Pinpoint the cell where the given text exists, returning its (x, y) midpoint coordinate. 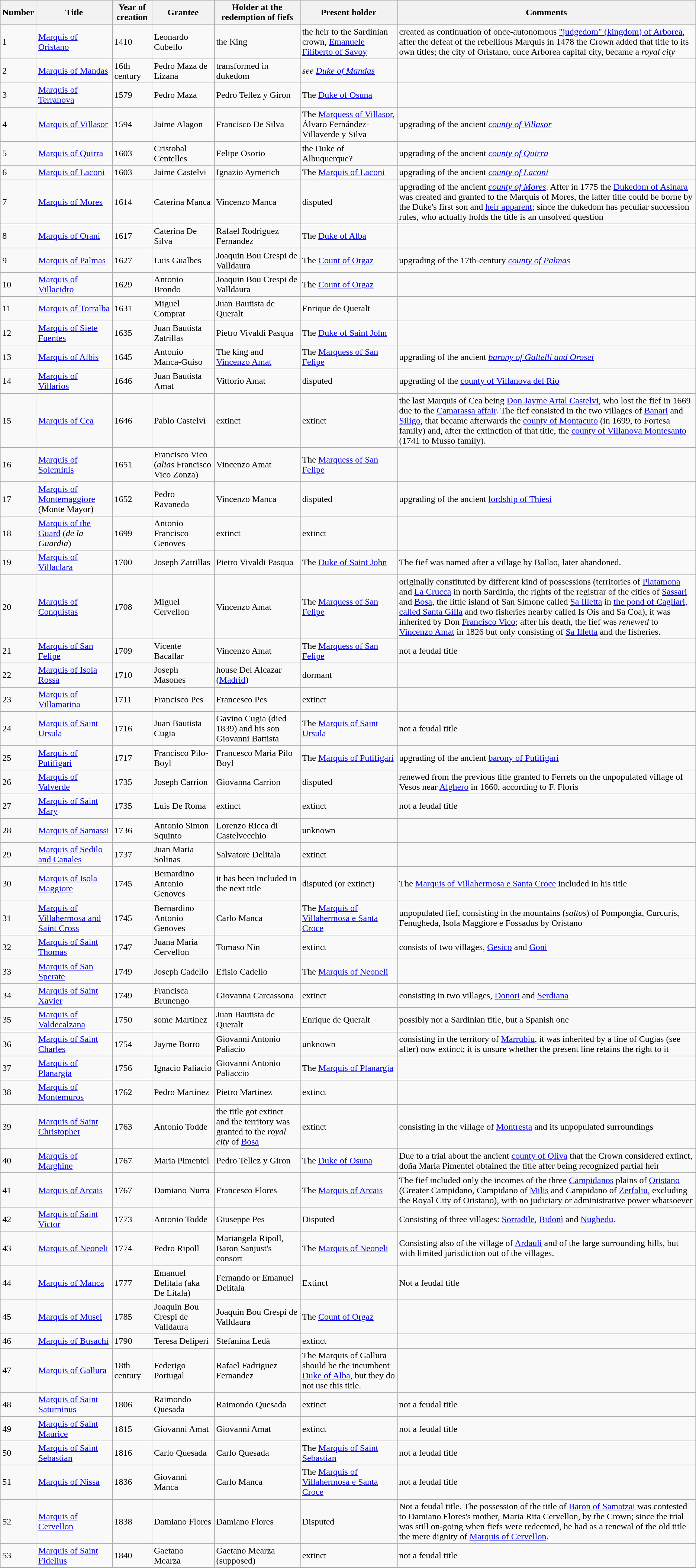
Marquis of Saint Maurice (74, 1429)
2 (18, 71)
Efisio Cadello (257, 971)
unpopulated fief, consisting in the mountains (saltos) of Pompongia, Curcuris, Fenugheda, Isola Maggiore e Fossadus by Oristano (547, 918)
38 (18, 1092)
Caterina Manca (183, 202)
27 (18, 806)
Francisco Pilo-Boyl (183, 758)
Consisting of three villages: Sorradile, Bidonì and Nughedu. (547, 1219)
1645 (132, 357)
Marquis of Cervellon (74, 1522)
Stefanina Ledà (257, 1341)
Extinct (349, 1283)
12 (18, 332)
1652 (132, 499)
Mariangela Ripoll, Baron Sanjust's consort (257, 1248)
32 (18, 947)
Marquis of Marghine (74, 1161)
upgrading of the ancient barony of Galtelli and Orosei (547, 357)
Marquis of Gallura (74, 1371)
Lorenzo Ricca di Castelvecchio (257, 830)
The Marquis of Planargia (349, 1068)
Marquis of Isola Maggiore (74, 884)
13 (18, 357)
48 (18, 1405)
Marquis of Villarios (74, 381)
Comments (547, 13)
22 (18, 675)
8 (18, 236)
Gaetano Mearza (supposed) (257, 1556)
Marquis of Oristano (74, 42)
1737 (132, 854)
16 (18, 465)
Marquis of Albis (74, 357)
1635 (132, 332)
Salvatore Delitala (257, 854)
42 (18, 1219)
Gavino Cugia (died 1839) and his son Giovanni Battista (257, 728)
Antonio Manca-Guiso (183, 357)
1756 (132, 1068)
disputed (or extinct) (349, 884)
Marquis of Soleminis (74, 465)
The Marquess of Villasor, Álvaro Fernández-Villaverde y Silva (349, 124)
Marquis of Terranova (74, 95)
Marquis of Laconi (74, 173)
17 (18, 499)
Marquis of Musei (74, 1317)
40 (18, 1161)
Marquis of Conquistas (74, 607)
Pedro Ravaneda (183, 499)
1711 (132, 699)
14 (18, 381)
Grantee (183, 13)
Antonio Simon Squinto (183, 830)
Cristobal Centelles (183, 153)
Marquis of Villahermosa and Saint Cross (74, 918)
1627 (132, 260)
Marquis of Saint Ursula (74, 728)
1774 (132, 1248)
Marquis of Saint Victor (74, 1219)
53 (18, 1556)
Marquis of Saint Charles (74, 1044)
18 (18, 533)
Number (18, 13)
1617 (132, 236)
Jaime Castelvi (183, 173)
28 (18, 830)
Marquis of Putifigari (74, 758)
see Duke of Mandas (349, 71)
1651 (132, 465)
10 (18, 284)
Marquis of Montemaggiore (Monte Mayor) (74, 499)
Marquis of Torralba (74, 309)
Pedro Martinez (183, 1092)
Teresa Deliperi (183, 1341)
Juan Maria Solinas (183, 854)
Francisco Vico (alias Francisco Vico Zonza) (183, 465)
Juana Maria Cervellon (183, 947)
Present holder (349, 13)
upgrading of the ancient county of Quirra (547, 153)
Giovanni Manca (183, 1482)
Marquis of Saint Christopher (74, 1127)
renewed from the previous title granted to Ferrets on the unpopulated village of Vesos near Alghero in 1660, according to F. Floris (547, 782)
19 (18, 562)
Marquis of Samassi (74, 830)
31 (18, 918)
house Del Alcazar (Madrid) (257, 675)
1840 (132, 1556)
The Marquis of Laconi (349, 173)
The Marquis of Putifigari (349, 758)
Felipe Osorio (257, 153)
Francisca Brunengo (183, 996)
1777 (132, 1283)
29 (18, 854)
Federigo Portugal (183, 1371)
1410 (132, 42)
1762 (132, 1092)
1816 (132, 1453)
Marquis of Neoneli (74, 1248)
Juan Bautista Amat (183, 381)
46 (18, 1341)
39 (18, 1127)
Giovanni Antonio Paliaccio (257, 1068)
some Martinez (183, 1020)
consists of two villages, Gesico and Goni (547, 947)
36 (18, 1044)
Damiano Nurra (183, 1190)
1836 (132, 1482)
The king and Vincenzo Amat (257, 357)
Luis De Roma (183, 806)
Joseph Cadello (183, 971)
Marquis of Villasor (74, 124)
1594 (132, 124)
Marquis of Valdecalzana (74, 1020)
1710 (132, 675)
47 (18, 1371)
Marquis of Planargia (74, 1068)
Giovanna Carcassona (257, 996)
Joseph Masones (183, 675)
the King (257, 42)
Caterina De Silva (183, 236)
11 (18, 309)
Marquis of Valverde (74, 782)
upgrading of the ancient county of Villasor (547, 124)
Rafael Fadriguez Fernandez (257, 1371)
5 (18, 153)
24 (18, 728)
26 (18, 782)
upgrading of the ancient county of Laconi (547, 173)
Marquis of Villaclara (74, 562)
Pablo Castelvì (183, 421)
it has been included in the next title (257, 884)
34 (18, 996)
43 (18, 1248)
The Marquis of Arcais (349, 1190)
possibly not a Sardinian title, but a Spanish one (547, 1020)
Joseph Carrion (183, 782)
Consisting also of the village of Ardauli and of the large surrounding hills, but with limited jurisdiction out of the villages. (547, 1248)
Holder at the redemption of fiefs (257, 13)
The Marquis of Gallura should be the incumbent Duke of Alba, but they do not use this title. (349, 1371)
20 (18, 607)
Pedro Ripoll (183, 1248)
Marquis of Montemuros (74, 1092)
Marquis of Sedilo and Canales (74, 854)
Maria Pimentel (183, 1161)
consisting in the village of Montresta and its unpopulated surroundings (547, 1127)
3 (18, 95)
Francesco Flores (257, 1190)
The fief was named after a village by Ballao, later abandoned. (547, 562)
The Marquis of Saint Sebastian (349, 1453)
Giovanni Antonio Paliacio (257, 1044)
Marquis of Nissa (74, 1482)
The Marquis of Villahermosa e Santa Croce included in his title (547, 884)
Francesco Maria Pilo Boyl (257, 758)
Francisco De Silva (257, 124)
upgrading of the 17th-century county of Palmas (547, 260)
Marquis of Siete Fuentes (74, 332)
dormant (349, 675)
35 (18, 1020)
Emanuel Delitala (aka De Litala) (183, 1283)
1815 (132, 1429)
Antonio Brondo (183, 284)
Pedro Maza (183, 95)
1747 (132, 947)
Marquis of San Sperate (74, 971)
1717 (132, 758)
Marquis of Mandas (74, 71)
Luis Gualbes (183, 260)
Juan Bautista Cugia (183, 728)
1699 (132, 533)
1629 (132, 284)
Marquis of Palmas (74, 260)
Miguel Cervellon (183, 607)
41 (18, 1190)
1579 (132, 95)
1631 (132, 309)
45 (18, 1317)
Marquis of Quirra (74, 153)
37 (18, 1068)
The Marquis of Saint Ursula (349, 728)
1806 (132, 1405)
Leonardo Cubello (183, 42)
50 (18, 1453)
Jayme Borro (183, 1044)
Marquis of Saint Xavier (74, 996)
Marquis of San Felipe (74, 651)
21 (18, 651)
Marquis of Mores (74, 202)
1700 (132, 562)
Pedro Maza de Lizana (183, 71)
1736 (132, 830)
upgrading of the county of Villanova del Rio (547, 381)
1 (18, 42)
Marquis of Isola Rossa (74, 675)
Pietro Martinez (257, 1092)
the heir to the Sardinian crown, Emanuele Filiberto of Savoy (349, 42)
Giovanna Carrion (257, 782)
Marquis of Saint Mary (74, 806)
consisting in two villages, Donori and Serdiana (547, 996)
Juan Bautista Zatrillas (183, 332)
Marquis of the Guard (de la Guardia) (74, 533)
Gaetano Mearza (183, 1556)
1750 (132, 1020)
Ignacio Paliacio (183, 1068)
25 (18, 758)
Title (74, 13)
1763 (132, 1127)
1708 (132, 607)
7 (18, 202)
Antonio Francisco Genoves (183, 533)
30 (18, 884)
Jaime Alagon (183, 124)
51 (18, 1482)
18th century (132, 1371)
Year of creation (132, 13)
Francisco Pes (183, 699)
Marquis of Villacidro (74, 284)
Marquis of Saint Fidelius (74, 1556)
Vittorio Amat (257, 381)
33 (18, 971)
Giuseppe Pes (257, 1219)
1614 (132, 202)
1785 (132, 1317)
transformed in dukedom (257, 71)
Marquis of Arcais (74, 1190)
Not a feudal title (547, 1283)
1790 (132, 1341)
the Duke of Albuquerque? (349, 153)
Marquis of Cea (74, 421)
The Duke of Alba (349, 236)
Marquis of Manca (74, 1283)
52 (18, 1522)
Marquis of Busachi (74, 1341)
16th century (132, 71)
Rafael Rodriguez Fernandez (257, 236)
Tomaso Nin (257, 947)
1709 (132, 651)
1716 (132, 728)
Marquis of Villamarina (74, 699)
Marquis of Saint Thomas (74, 947)
1838 (132, 1522)
6 (18, 173)
1754 (132, 1044)
Francesco Pes (257, 699)
Vicente Bacallar (183, 651)
9 (18, 260)
49 (18, 1429)
44 (18, 1283)
Marquis of Orani (74, 236)
Joseph Zatrillas (183, 562)
15 (18, 421)
upgrading of the ancient lordship of Thiesi (547, 499)
23 (18, 699)
1773 (132, 1219)
Miguel Comprat (183, 309)
upgrading of the ancient barony of Putifigari (547, 758)
Marquis of Saint Sebastian (74, 1453)
Marquis of Saint Saturninus (74, 1405)
Fernando or Emanuel Delitala (257, 1283)
Ignazio Aymerich (257, 173)
4 (18, 124)
the title got extinct and the territory was granted to the royal city of Bosa (257, 1127)
